Find where the given text appears and provide that cell's center as [x, y] coordinate. 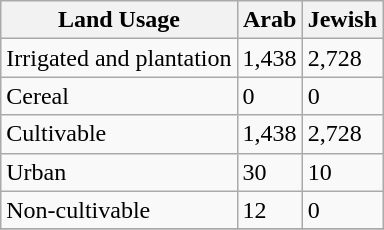
Jewish [342, 20]
10 [342, 172]
Urban [119, 172]
30 [270, 172]
Irrigated and plantation [119, 58]
Non-cultivable [119, 210]
Land Usage [119, 20]
Arab [270, 20]
12 [270, 210]
Cereal [119, 96]
Cultivable [119, 134]
